Return (X, Y) of the center of cell containing provided text 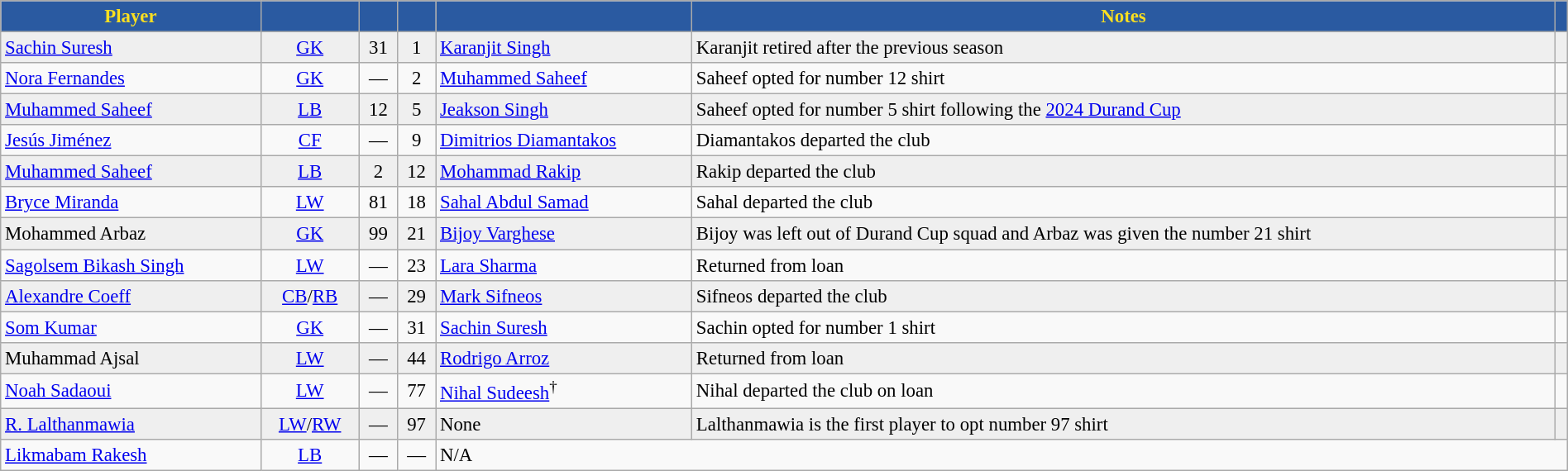
Jesús Jiménez (131, 140)
44 (416, 358)
Nihal departed the club on loan (1124, 391)
Mohammad Rakip (564, 172)
LW/RW (309, 424)
Noah Sadaoui (131, 391)
Bijoy Varghese (564, 234)
CF (309, 140)
R. Lalthanmawia (131, 424)
5 (416, 110)
Karanjit Singh (564, 48)
23 (416, 265)
Rodrigo Arroz (564, 358)
Sahal Abdul Samad (564, 202)
81 (378, 202)
Rakip departed the club (1124, 172)
Jeakson Singh (564, 110)
Muhammad Ajsal (131, 358)
Likmabam Rakesh (131, 455)
Saheef opted for number 12 shirt (1124, 78)
Player (131, 17)
18 (416, 202)
Saheef opted for number 5 shirt following the 2024 Durand Cup (1124, 110)
1 (416, 48)
CB/RB (309, 296)
29 (416, 296)
Dimitrios Diamantakos (564, 140)
9 (416, 140)
Bryce Miranda (131, 202)
Karanjit retired after the previous season (1124, 48)
97 (416, 424)
Alexandre Coeff (131, 296)
Nihal Sudeesh† (564, 391)
77 (416, 391)
Lara Sharma (564, 265)
Sahal departed the club (1124, 202)
Mohammed Arbaz (131, 234)
Nora Fernandes (131, 78)
Bijoy was left out of Durand Cup squad and Arbaz was given the number 21 shirt (1124, 234)
Sifneos departed the club (1124, 296)
99 (378, 234)
Mark Sifneos (564, 296)
21 (416, 234)
Diamantakos departed the club (1124, 140)
Som Kumar (131, 327)
Notes (1124, 17)
Sagolsem Bikash Singh (131, 265)
Sachin opted for number 1 shirt (1124, 327)
None (564, 424)
Lalthanmawia is the first player to opt number 97 shirt (1124, 424)
N/A (1002, 455)
